Return [X, Y] of the center of cell containing provided text 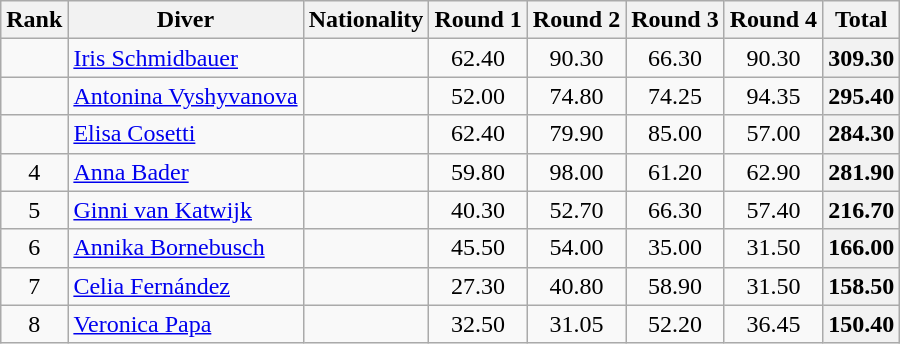
Total [862, 20]
6 [34, 248]
54.00 [576, 248]
57.40 [773, 210]
85.00 [675, 134]
Diver [186, 20]
8 [34, 324]
52.20 [675, 324]
158.50 [862, 286]
58.90 [675, 286]
216.70 [862, 210]
74.80 [576, 96]
57.00 [773, 134]
74.25 [675, 96]
Elisa Cosetti [186, 134]
281.90 [862, 172]
94.35 [773, 96]
Round 2 [576, 20]
Round 4 [773, 20]
Round 3 [675, 20]
166.00 [862, 248]
284.30 [862, 134]
Celia Fernández [186, 286]
Rank [34, 20]
5 [34, 210]
Nationality [366, 20]
150.40 [862, 324]
52.00 [478, 96]
61.20 [675, 172]
79.90 [576, 134]
4 [34, 172]
Veronica Papa [186, 324]
59.80 [478, 172]
295.40 [862, 96]
Anna Bader [186, 172]
35.00 [675, 248]
32.50 [478, 324]
40.30 [478, 210]
45.50 [478, 248]
7 [34, 286]
52.70 [576, 210]
Antonina Vyshyvanova [186, 96]
Iris Schmidbauer [186, 58]
31.05 [576, 324]
27.30 [478, 286]
98.00 [576, 172]
Round 1 [478, 20]
Annika Bornebusch [186, 248]
Ginni van Katwijk [186, 210]
36.45 [773, 324]
40.80 [576, 286]
309.30 [862, 58]
62.90 [773, 172]
